Return (x, y) of the center of cell containing provided text 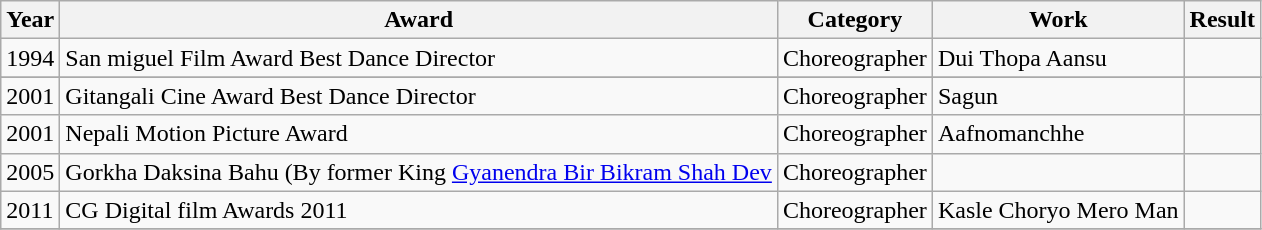
Kasle Choryo Mero Man (1058, 210)
Category (854, 20)
CG Digital film Awards 2011 (419, 210)
Aafnomanchhe (1058, 134)
Award (419, 20)
Nepali Motion Picture Award (419, 134)
Gitangali Cine Award Best Dance Director (419, 96)
Gorkha Daksina Bahu (By former King Gyanendra Bir Bikram Shah Dev (419, 172)
Dui Thopa Aansu (1058, 58)
1994 (30, 58)
Work (1058, 20)
2011 (30, 210)
2005 (30, 172)
Sagun (1058, 96)
Result (1222, 20)
Year (30, 20)
San miguel Film Award Best Dance Director (419, 58)
